From the cell containing the given text, extract its center point as (x, y) coordinate. 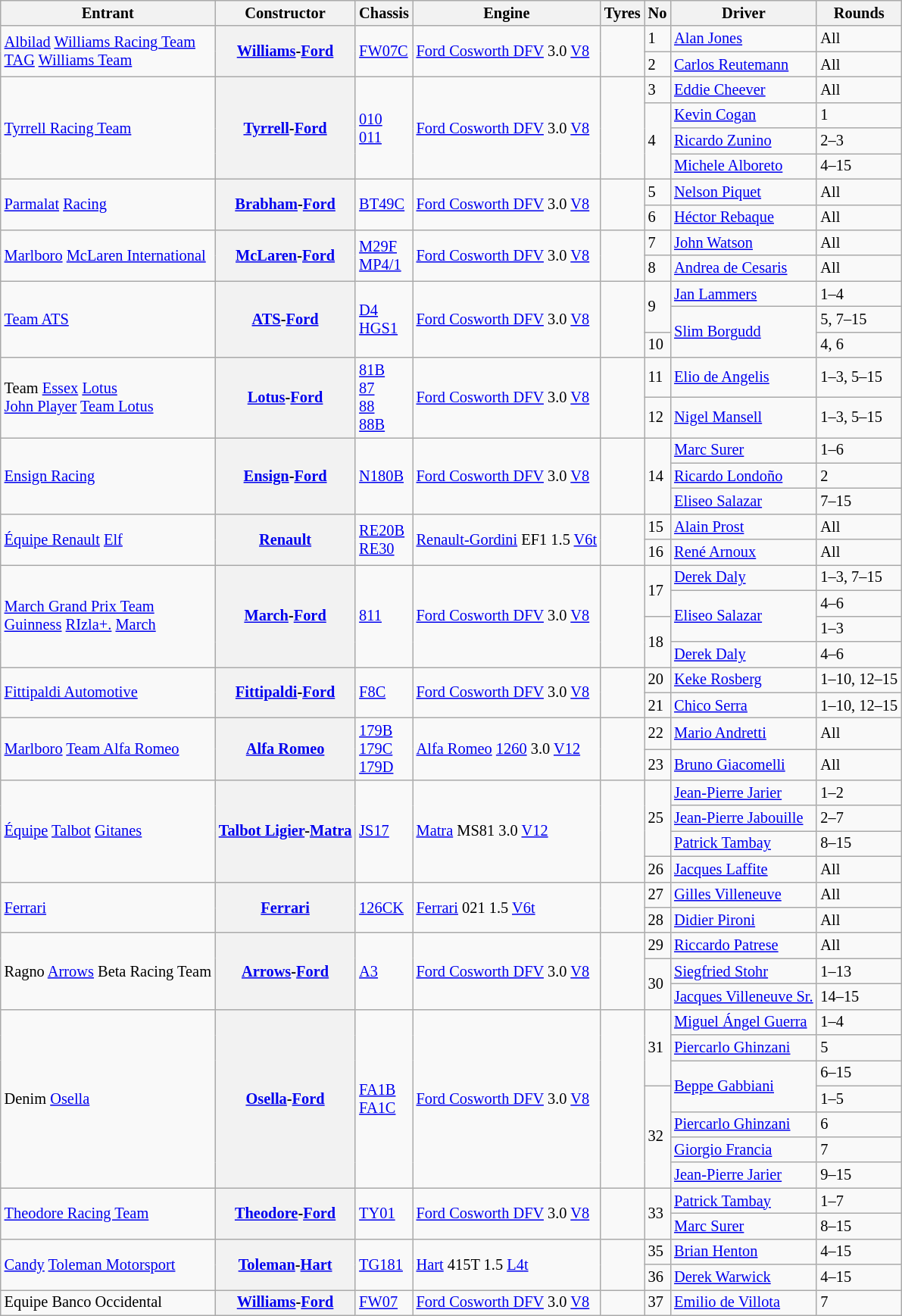
Fittipaldi-Ford (285, 692)
John Watson (744, 242)
TG181 (383, 1264)
Carlos Reutemann (744, 64)
Héctor Rebaque (744, 217)
2–7 (859, 818)
10 (657, 345)
Talbot Ligier-Matra (285, 830)
Jan Lammers (744, 294)
31 (657, 1047)
A3 (383, 971)
Hart 415T 1.5 L4t (507, 1264)
18 (657, 641)
Miguel Ángel Guerra (744, 1022)
21 (657, 705)
Jean-Pierre Jabouille (744, 818)
29 (657, 946)
Brian Henton (744, 1252)
Didier Pironi (744, 920)
M29FMP4/1 (383, 255)
Ferrari 021 1.5 V6t (507, 908)
Engine (507, 13)
5, 7–15 (859, 319)
15 (657, 527)
179B179C179D (383, 749)
Gilles Villeneuve (744, 895)
Andrea de Cesaris (744, 268)
FW07 (383, 1302)
4 (657, 141)
Riccardo Patrese (744, 946)
22 (657, 733)
Tyres (623, 13)
Renault-Gordini EF1 1.5 V6t (507, 539)
9 (657, 306)
Équipe Talbot Gitanes (108, 830)
35 (657, 1252)
Elio de Angelis (744, 377)
Emilio de Villota (744, 1302)
Michele Alboreto (744, 166)
Alfa Romeo (285, 749)
36 (657, 1277)
Fittipaldi Automotive (108, 692)
March-Ford (285, 615)
30 (657, 983)
37 (657, 1302)
Giorgio Francia (744, 1149)
Theodore-Ford (285, 1214)
23 (657, 764)
1–13 (859, 971)
Alan Jones (744, 39)
Chico Serra (744, 705)
TY01 (383, 1214)
FW07C (383, 52)
Marlboro McLaren International (108, 255)
1–3 (859, 629)
Arrows-Ford (285, 971)
JS17 (383, 830)
25 (657, 818)
Lotus-Ford (285, 398)
Eddie Cheever (744, 89)
Renault (285, 539)
Équipe Renault Elf (108, 539)
9–15 (859, 1175)
Nigel Mansell (744, 417)
Tyrrell-Ford (285, 127)
14 (657, 476)
1–7 (859, 1201)
N180B (383, 476)
33 (657, 1214)
12 (657, 417)
6–15 (859, 1073)
17 (657, 589)
D4 HGS1 (383, 320)
Brabham-Ford (285, 205)
Ricardo Londoño (744, 476)
1–5 (859, 1099)
Entrant (108, 13)
Kevin Cogan (744, 115)
Alain Prost (744, 527)
11 (657, 377)
Siegfried Stohr (744, 971)
Constructor (285, 13)
81B878888B (383, 398)
Albilad Williams Racing Team TAG Williams Team (108, 52)
32 (657, 1136)
010011 (383, 127)
Candy Toleman Motorsport (108, 1264)
1–6 (859, 450)
20 (657, 680)
2–3 (859, 141)
Keke Rosberg (744, 680)
Rounds (859, 13)
26 (657, 869)
Jacques Laffite (744, 869)
4, 6 (859, 345)
1–2 (859, 792)
FA1BFA1C (383, 1099)
8 (657, 268)
ATS-Ford (285, 320)
No (657, 13)
Ensign-Ford (285, 476)
Team ATS (108, 320)
Parmalat Racing (108, 205)
3 (657, 89)
Chassis (383, 13)
Mario Andretti (744, 733)
BT49C (383, 205)
811 (383, 615)
Beppe Gabbiani (744, 1085)
Equipe Banco Occidental (108, 1302)
Tyrrell Racing Team (108, 127)
Osella-Ford (285, 1099)
Ensign Racing (108, 476)
René Arnoux (744, 552)
Slim Borgudd (744, 332)
28 (657, 920)
14–15 (859, 996)
Driver (744, 13)
Jacques Villeneuve Sr. (744, 996)
Derek Warwick (744, 1277)
Theodore Racing Team (108, 1214)
March Grand Prix Team Guinness RIzla+. March (108, 615)
Matra MS81 3.0 V12 (507, 830)
126CK (383, 908)
Nelson Piquet (744, 192)
Ragno Arrows Beta Racing Team (108, 971)
1–3, 7–15 (859, 577)
Team Essex Lotus John Player Team Lotus (108, 398)
Alfa Romeo 1260 3.0 V12 (507, 749)
7–15 (859, 501)
16 (657, 552)
Denim Osella (108, 1099)
McLaren-Ford (285, 255)
Toleman-Hart (285, 1264)
RE20BRE30 (383, 539)
F8C (383, 692)
Bruno Giacomelli (744, 764)
Ricardo Zunino (744, 141)
27 (657, 895)
Marlboro Team Alfa Romeo (108, 749)
